Detect which cell encompasses the target text, then output its (X, Y) center coordinate. 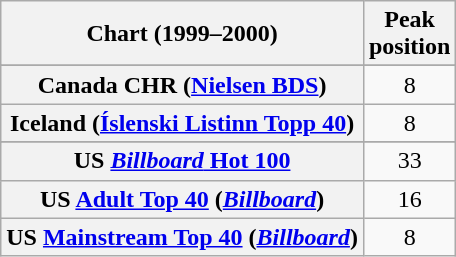
US Billboard Hot 100 (182, 161)
US Adult Top 40 (Billboard) (182, 199)
Chart (1999–2000) (182, 34)
US Mainstream Top 40 (Billboard) (182, 237)
Peakposition (409, 34)
Canada CHR (Nielsen BDS) (182, 85)
16 (409, 199)
Iceland (Íslenski Listinn Topp 40) (182, 123)
33 (409, 161)
